Locate the cell with the specified text and output its [x, y] center coordinate. 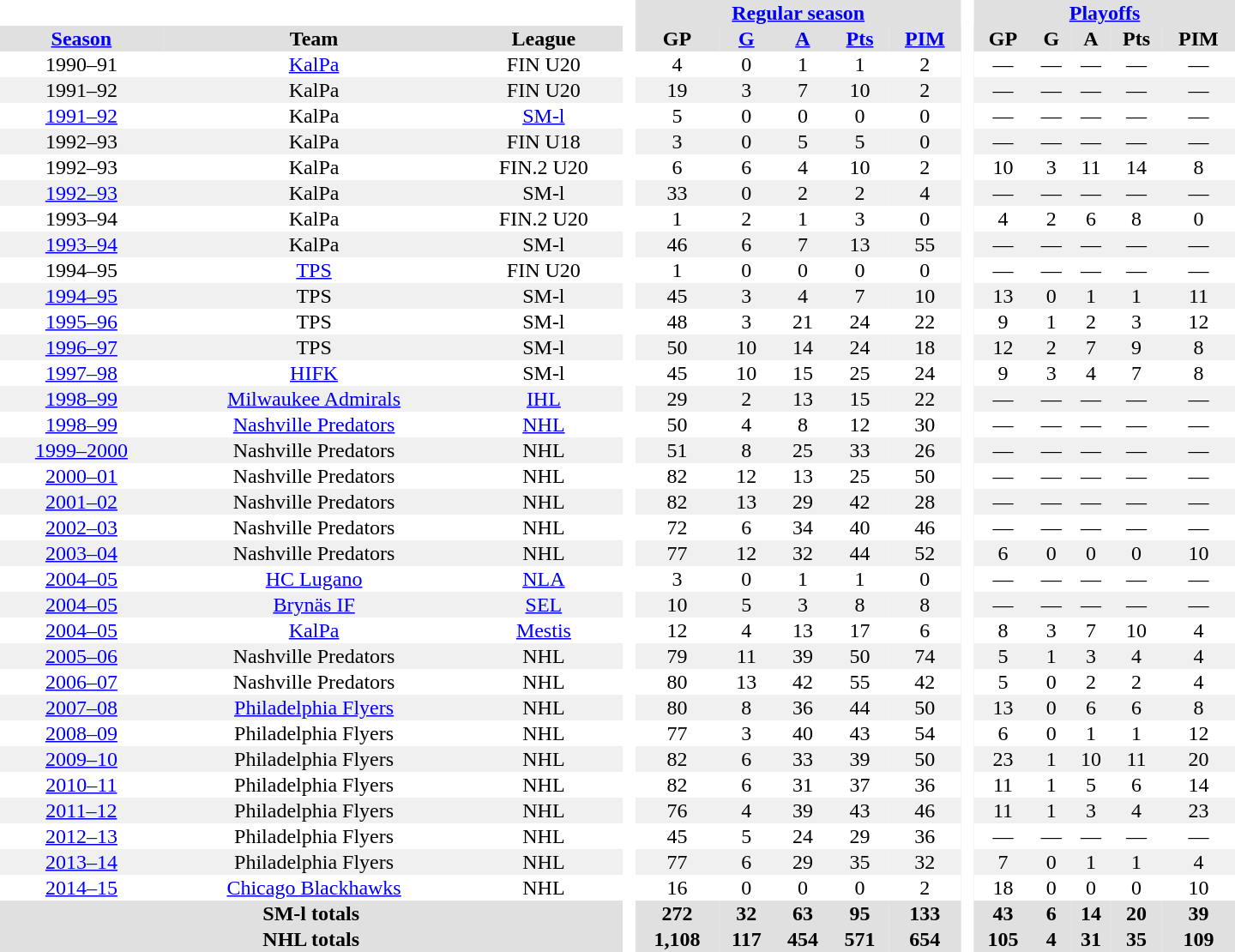
133 [925, 913]
Team [314, 39]
2001–02 [81, 502]
2005–06 [81, 656]
654 [925, 939]
2012–13 [81, 836]
272 [678, 913]
95 [859, 913]
1,108 [678, 939]
Chicago Blackhawks [314, 888]
IHL [544, 399]
30 [925, 425]
52 [925, 553]
2000–01 [81, 476]
Milwaukee Admirals [314, 399]
19 [678, 90]
28 [925, 502]
34 [803, 527]
SM-l totals [310, 913]
21 [803, 322]
1999–2000 [81, 450]
2002–03 [81, 527]
NLA [544, 579]
79 [678, 656]
2006–07 [81, 682]
1996–97 [81, 347]
SEL [544, 605]
Brynäs IF [314, 605]
454 [803, 939]
76 [678, 810]
2013–14 [81, 862]
Mestis [544, 630]
2003–04 [81, 553]
2011–12 [81, 810]
HC Lugano [314, 579]
2010–11 [81, 785]
105 [1003, 939]
2014–15 [81, 888]
54 [925, 733]
2008–09 [81, 733]
117 [746, 939]
16 [678, 888]
Regular season [798, 13]
2007–08 [81, 708]
51 [678, 450]
17 [859, 630]
63 [803, 913]
NHL totals [310, 939]
Season [81, 39]
109 [1199, 939]
1997–98 [81, 373]
HIFK [314, 373]
League [544, 39]
37 [859, 785]
1990–91 [81, 64]
72 [678, 527]
1995–96 [81, 322]
26 [925, 450]
571 [859, 939]
74 [925, 656]
2009–10 [81, 759]
48 [678, 322]
FIN U18 [544, 142]
Playoffs [1105, 13]
